Locate the cell with the specified text and output its [x, y] center coordinate. 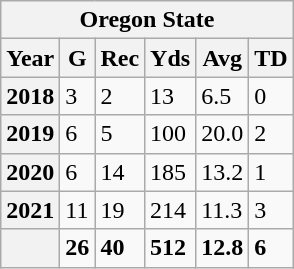
Oregon State [147, 20]
G [78, 58]
5 [120, 134]
512 [170, 248]
26 [78, 248]
13 [170, 96]
100 [170, 134]
Avg [222, 58]
11.3 [222, 210]
2018 [30, 96]
Year [30, 58]
2020 [30, 172]
2019 [30, 134]
20.0 [222, 134]
1 [271, 172]
11 [78, 210]
19 [120, 210]
Rec [120, 58]
12.8 [222, 248]
214 [170, 210]
2021 [30, 210]
TD [271, 58]
6.5 [222, 96]
13.2 [222, 172]
40 [120, 248]
0 [271, 96]
14 [120, 172]
Yds [170, 58]
185 [170, 172]
